Identify which cell holds the provided text, then report its (x, y) central coordinate. 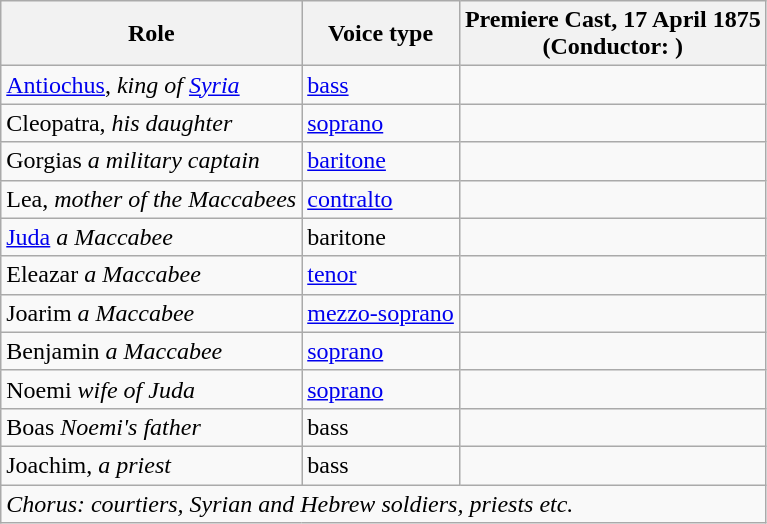
Lea, mother of the Maccabees (152, 199)
Joachim, a priest (152, 465)
Eleazar a Maccabee (152, 275)
Joarim a Maccabee (152, 313)
contralto (381, 199)
Boas Noemi's father (152, 427)
tenor (381, 275)
Role (152, 34)
Cleopatra, his daughter (152, 123)
Antiochus, king of Syria (152, 85)
Juda a Maccabee (152, 237)
Benjamin a Maccabee (152, 351)
mezzo-soprano (381, 313)
Voice type (381, 34)
Premiere Cast, 17 April 1875(Conductor: ) (612, 34)
Gorgias a military captain (152, 161)
Chorus: courtiers, Syrian and Hebrew soldiers, priests etc. (384, 503)
Noemi wife of Juda (152, 389)
